Determine the (X, Y) coordinate at the center of the cell enclosing the given text.  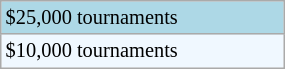
$10,000 tournaments (142, 51)
$25,000 tournaments (142, 17)
